Capture the cell that displays the provided text and extract its (x, y) central coordinate. 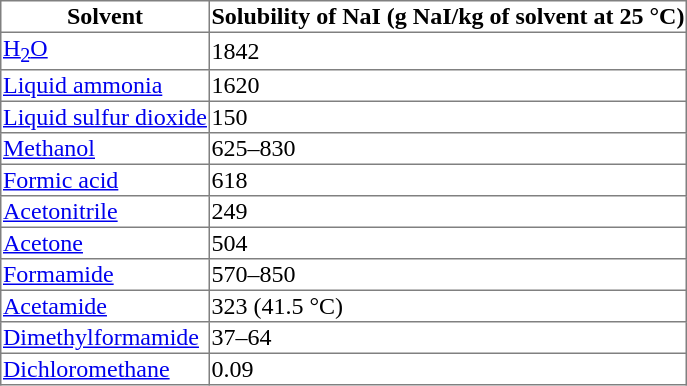
323 (41.5 °C) (448, 307)
H2O (105, 51)
618 (448, 181)
Liquid sulfur dioxide (105, 118)
1620 (448, 86)
Acetonitrile (105, 212)
0.09 (448, 370)
Acetamide (105, 307)
249 (448, 212)
Solubility of NaI (g NaI/kg of solvent at 25 °C) (448, 17)
Formamide (105, 275)
37–64 (448, 338)
Dichloromethane (105, 370)
Dimethylformamide (105, 338)
625–830 (448, 149)
Formic acid (105, 181)
150 (448, 118)
1842 (448, 51)
Acetone (105, 244)
Solvent (105, 17)
Liquid ammonia (105, 86)
504 (448, 244)
570–850 (448, 275)
Methanol (105, 149)
